Detect which cell encompasses the target text, then output its (X, Y) center coordinate. 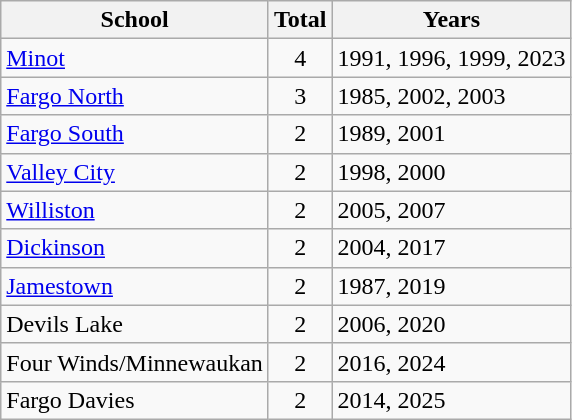
Dickinson (135, 248)
Fargo South (135, 134)
Four Winds/Minnewaukan (135, 362)
Devils Lake (135, 324)
2006, 2020 (452, 324)
2005, 2007 (452, 210)
1991, 1996, 1999, 2023 (452, 58)
1987, 2019 (452, 286)
1998, 2000 (452, 172)
4 (300, 58)
Jamestown (135, 286)
School (135, 20)
Minot (135, 58)
Fargo Davies (135, 400)
Williston (135, 210)
1985, 2002, 2003 (452, 96)
Fargo North (135, 96)
2014, 2025 (452, 400)
1989, 2001 (452, 134)
Years (452, 20)
Total (300, 20)
3 (300, 96)
2004, 2017 (452, 248)
Valley City (135, 172)
2016, 2024 (452, 362)
